Pinpoint the cell where the given text exists, returning its (X, Y) midpoint coordinate. 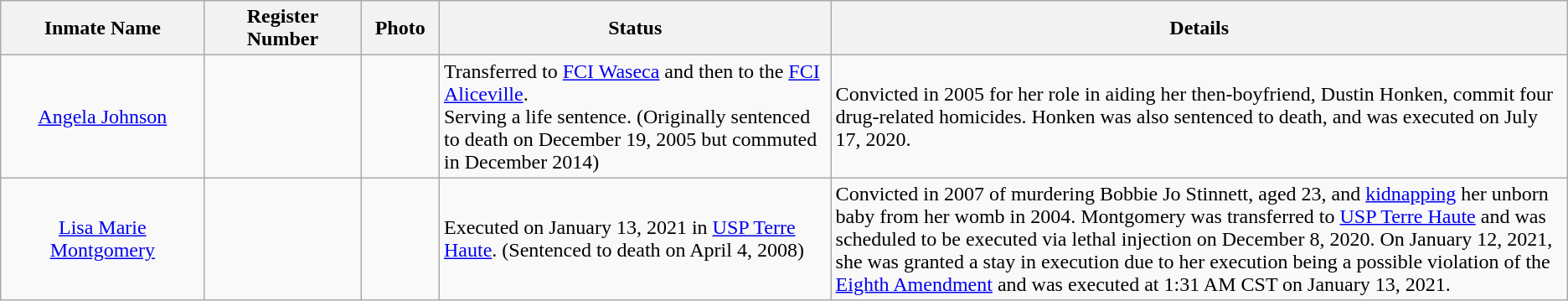
Executed on January 13, 2021 in USP Terre Haute. (Sentenced to death on April 4, 2008) (635, 239)
Lisa Marie Montgomery (102, 239)
Status (635, 29)
Details (1199, 29)
Photo (400, 29)
Inmate Name (102, 29)
Angela Johnson (102, 117)
Register Number (283, 29)
